For the text-containing cell, return its midpoint in (x, y) coordinate format. 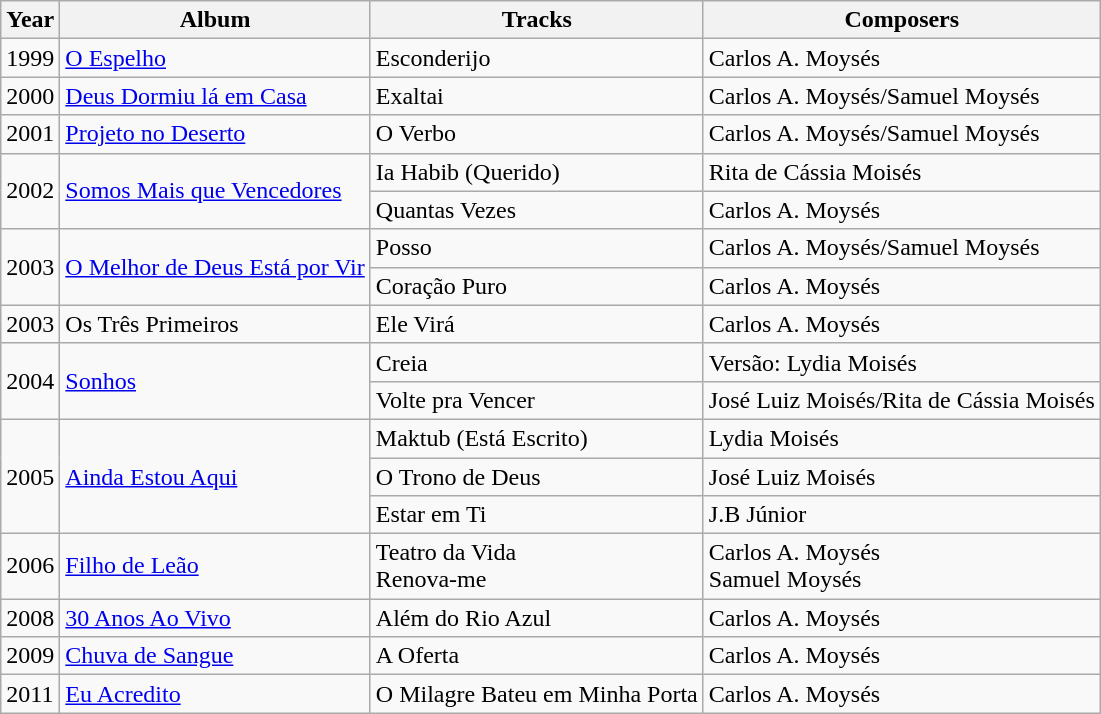
2006 (30, 566)
Album (215, 20)
Maktub (Está Escrito) (536, 438)
Tracks (536, 20)
2005 (30, 476)
2004 (30, 381)
O Milagre Bateu em Minha Porta (536, 694)
O Melhor de Deus Está por Vir (215, 267)
A Oferta (536, 656)
Quantas Vezes (536, 210)
Ele Virá (536, 324)
Carlos A. MoysésSamuel Moysés (902, 566)
Creia (536, 362)
Além do Rio Azul (536, 618)
Volte pra Vencer (536, 400)
Projeto no Deserto (215, 134)
Somos Mais que Vencedores (215, 191)
Sonhos (215, 381)
Versão: Lydia Moisés (902, 362)
2008 (30, 618)
Ia Habib (Querido) (536, 172)
2000 (30, 96)
Esconderijo (536, 58)
30 Anos Ao Vivo (215, 618)
2009 (30, 656)
Posso (536, 248)
O Verbo (536, 134)
2011 (30, 694)
Eu Acredito (215, 694)
2002 (30, 191)
O Espelho (215, 58)
Coração Puro (536, 286)
Exaltai (536, 96)
Year (30, 20)
Composers (902, 20)
2001 (30, 134)
José Luiz Moisés (902, 477)
Filho de Leão (215, 566)
Estar em Ti (536, 515)
1999 (30, 58)
J.B Júnior (902, 515)
Chuva de Sangue (215, 656)
Deus Dormiu lá em Casa (215, 96)
Teatro da VidaRenova-me (536, 566)
O Trono de Deus (536, 477)
José Luiz Moisés/Rita de Cássia Moisés (902, 400)
Lydia Moisés (902, 438)
Os Três Primeiros (215, 324)
Rita de Cássia Moisés (902, 172)
Ainda Estou Aqui (215, 476)
